Capture the cell that displays the provided text and extract its (x, y) central coordinate. 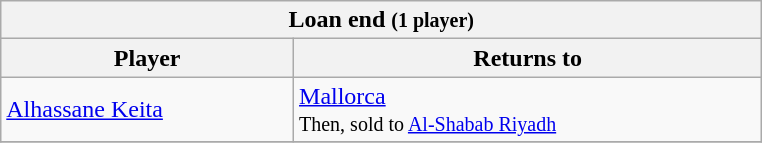
Alhassane Keita (148, 110)
Returns to (528, 58)
Player (148, 58)
Loan end (1 player) (382, 20)
MallorcaThen, sold to Al-Shabab Riyadh (528, 110)
